Output the (x, y) coordinate of the center of the cell containing the given text.  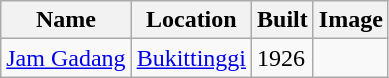
1926 (283, 58)
Location (191, 20)
Image (350, 20)
Built (283, 20)
Jam Gadang (66, 58)
Name (66, 20)
Bukittinggi (191, 58)
